Return [x, y] of the center of cell containing provided text 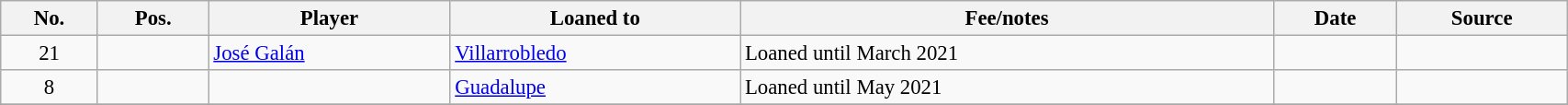
Fee/notes [1007, 18]
Date [1335, 18]
Source [1483, 18]
Villarrobledo [595, 53]
8 [50, 87]
Guadalupe [595, 87]
No. [50, 18]
Loaned until March 2021 [1007, 53]
José Galán [329, 53]
Pos. [152, 18]
21 [50, 53]
Loaned until May 2021 [1007, 87]
Loaned to [595, 18]
Player [329, 18]
